Determine the [x, y] coordinate at the center of the cell enclosing the given text.  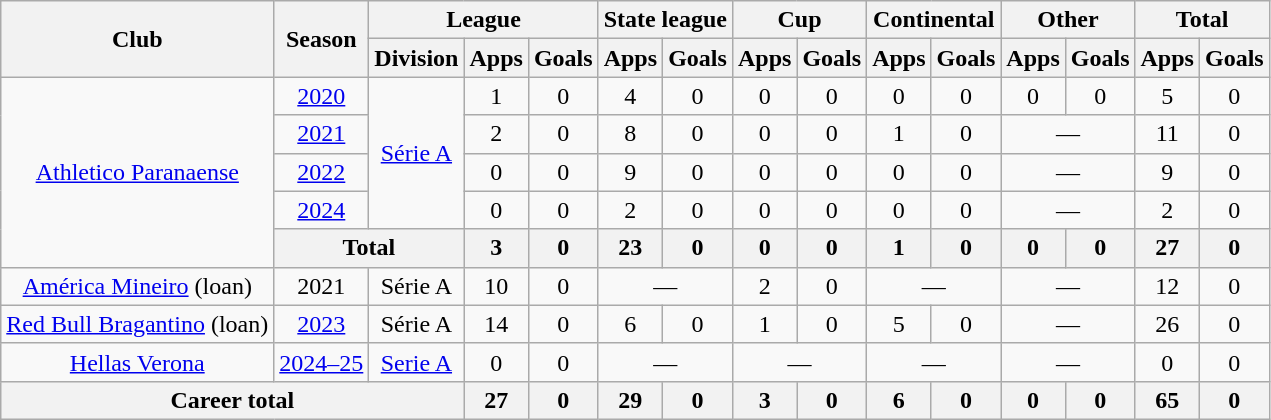
11 [1167, 134]
2022 [322, 172]
29 [630, 400]
Other [1068, 20]
Hellas Verona [138, 362]
Club [138, 39]
Division [416, 58]
4 [630, 96]
Cup [799, 20]
12 [1167, 286]
14 [496, 324]
Red Bull Bragantino (loan) [138, 324]
26 [1167, 324]
Athletico Paranaense [138, 172]
Career total [232, 400]
League [484, 20]
2024 [322, 210]
Continental [934, 20]
23 [630, 248]
8 [630, 134]
2024–25 [322, 362]
65 [1167, 400]
2023 [322, 324]
América Mineiro (loan) [138, 286]
Season [322, 39]
State league [665, 20]
2020 [322, 96]
Serie A [416, 362]
10 [496, 286]
